Determine the (x, y) coordinate at the center of the cell enclosing the given text.  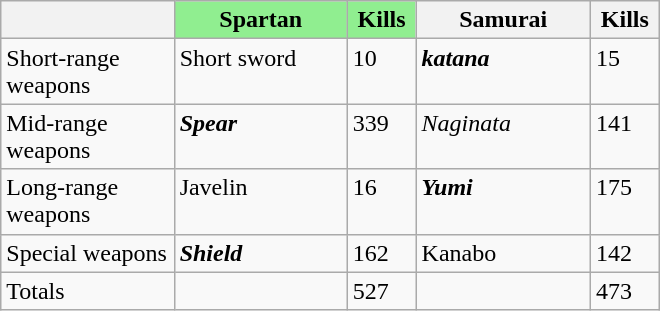
Yumi (503, 202)
527 (382, 291)
175 (624, 202)
Special weapons (88, 253)
Samurai (503, 20)
Javelin (260, 202)
473 (624, 291)
10 (382, 72)
Long-range weapons (88, 202)
Shield (260, 253)
141 (624, 136)
339 (382, 136)
Spear (260, 136)
142 (624, 253)
katana (503, 72)
Spartan (260, 20)
Mid-range weapons (88, 136)
162 (382, 253)
15 (624, 72)
Naginata (503, 136)
Totals (88, 291)
Short-range weapons (88, 72)
Short sword (260, 72)
16 (382, 202)
Kanabo (503, 253)
